Output the [x, y] coordinate of the center of the cell containing the given text.  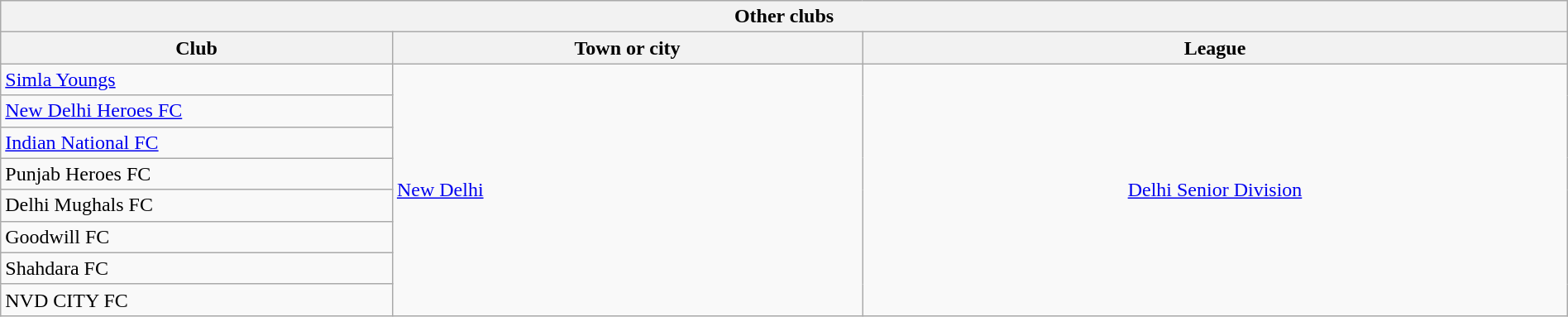
Other clubs [784, 17]
NVD CITY FC [197, 300]
Town or city [627, 48]
League [1216, 48]
Club [197, 48]
Simla Youngs [197, 79]
Delhi Senior Division [1216, 190]
Delhi Mughals FC [197, 205]
Shahdara FC [197, 268]
New Delhi Heroes FC [197, 111]
Indian National FC [197, 142]
New Delhi [627, 190]
Punjab Heroes FC [197, 174]
Goodwill FC [197, 237]
